Output the (X, Y) coordinate of the center of the cell containing the given text.  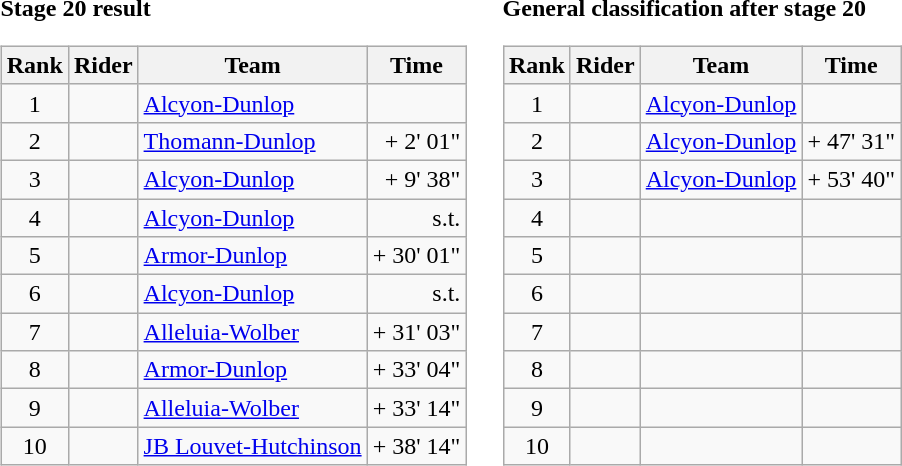
+ 53' 40" (852, 179)
Thomann-Dunlop (252, 141)
+ 9' 38" (416, 179)
+ 31' 03" (416, 332)
+ 47' 31" (852, 141)
JB Louvet-Hutchinson (252, 446)
+ 30' 01" (416, 256)
+ 33' 14" (416, 408)
+ 2' 01" (416, 141)
+ 33' 04" (416, 370)
+ 38' 14" (416, 446)
